Scan for the cell matching the given text and deliver its [X, Y] coordinate at center. 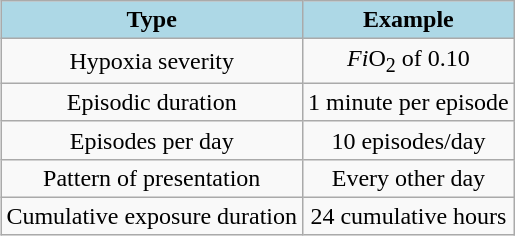
FiO2 of 0.10 [409, 61]
Example [409, 20]
Cumulative exposure duration [152, 216]
Pattern of presentation [152, 178]
Hypoxia severity [152, 61]
Episodes per day [152, 140]
Episodic duration [152, 102]
10 episodes/day [409, 140]
Type [152, 20]
24 cumulative hours [409, 216]
1 minute per episode [409, 102]
Every other day [409, 178]
